Search for the cell housing the specified text and yield its (X, Y) center coordinate. 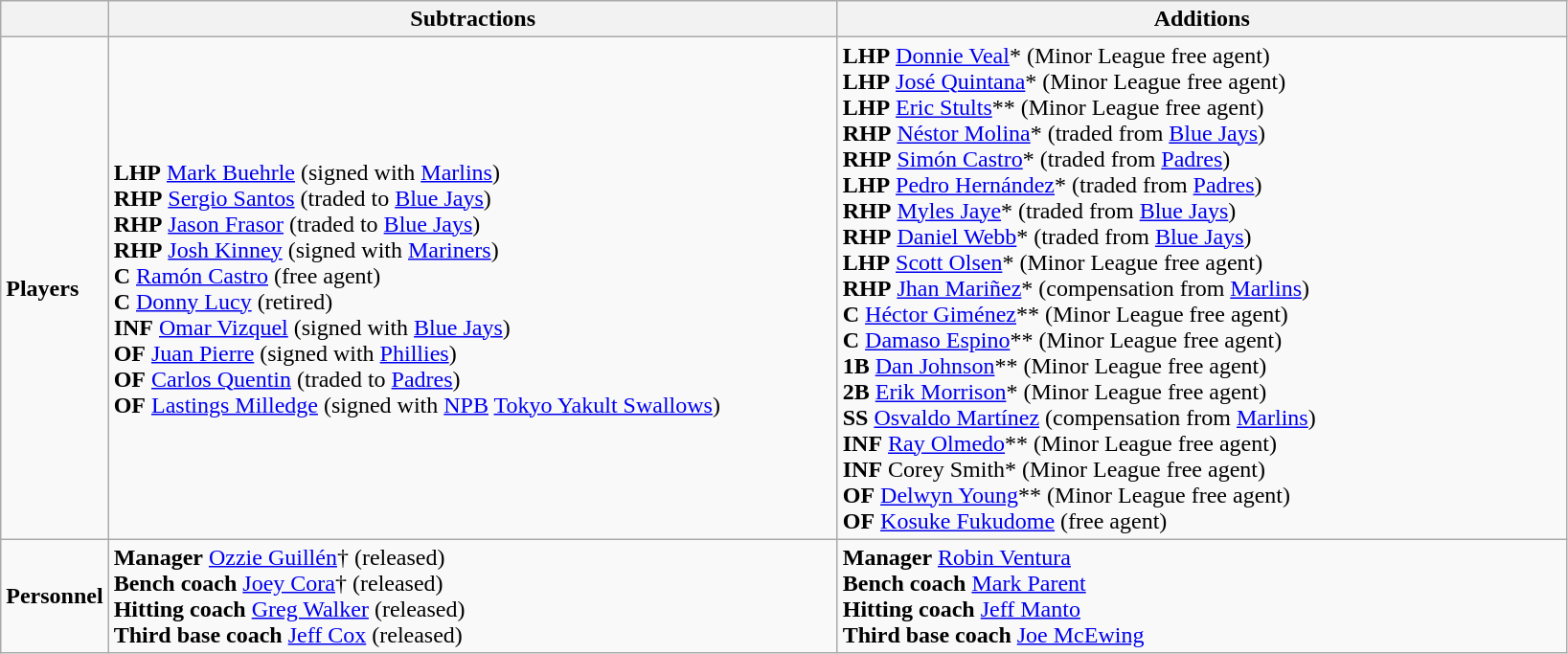
Manager Ozzie Guillén† (released) Bench coach Joey Cora† (released) Hitting coach Greg Walker (released) Third base coach Jeff Cox (released) (473, 596)
Players (55, 288)
Manager Robin Ventura Bench coach Mark Parent Hitting coach Jeff Manto Third base coach Joe McEwing (1201, 596)
Subtractions (473, 19)
Personnel (55, 596)
Additions (1201, 19)
